Identify which cell holds the provided text, then report its [X, Y] central coordinate. 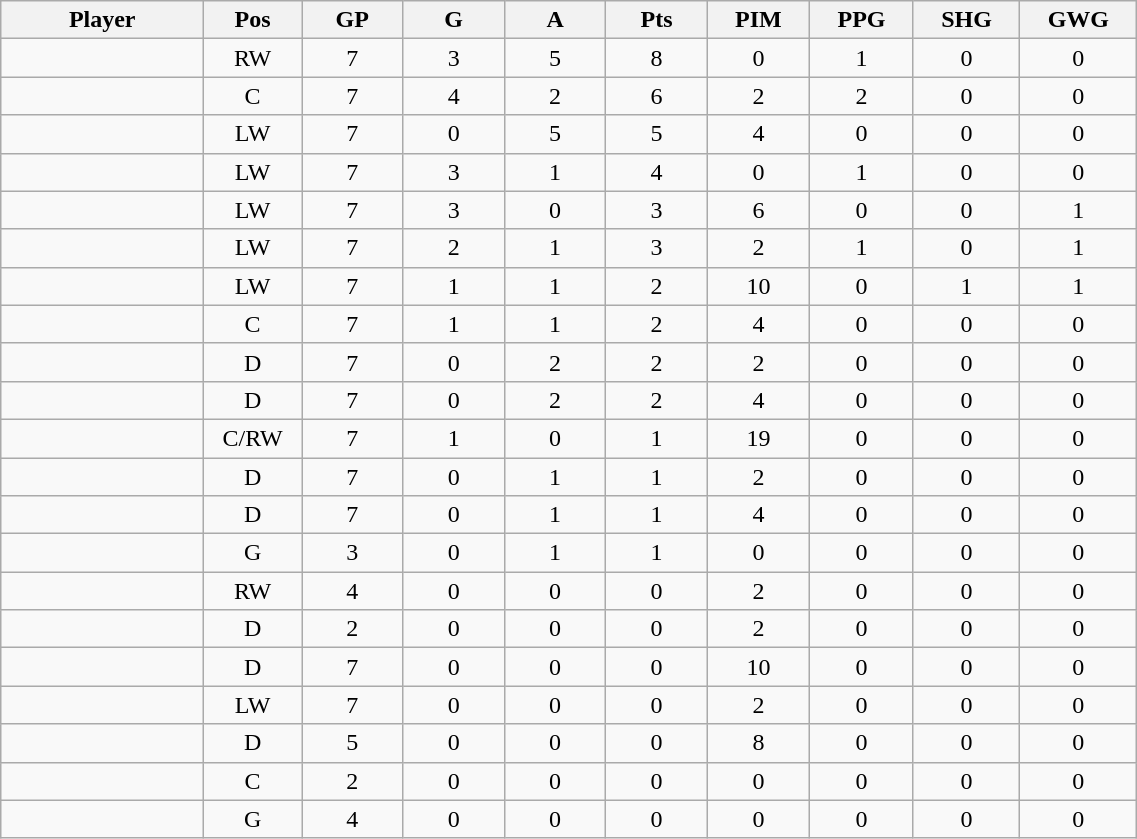
19 [758, 438]
PIM [758, 20]
A [554, 20]
Pos [253, 20]
GP [352, 20]
GWG [1078, 20]
Pts [656, 20]
C/RW [253, 438]
PPG [862, 20]
Player [102, 20]
SHG [966, 20]
